Detect which cell encompasses the target text, then output its (x, y) center coordinate. 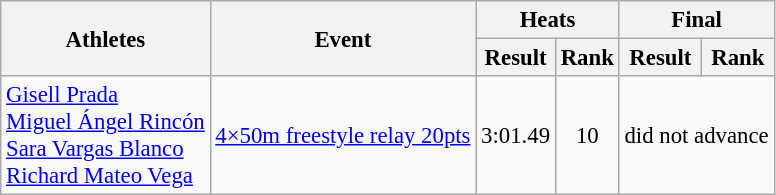
4×50m freestyle relay 20pts (343, 136)
Athletes (106, 38)
10 (587, 136)
Event (343, 38)
Heats (548, 20)
3:01.49 (516, 136)
did not advance (696, 136)
Final (696, 20)
Gisell PradaMiguel Ángel RincónSara Vargas BlancoRichard Mateo Vega (106, 136)
